From the cell containing the given text, extract its center point as [x, y] coordinate. 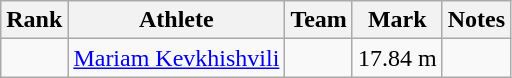
Notes [476, 20]
17.84 m [397, 58]
Mariam Kevkhishvili [176, 58]
Team [319, 20]
Athlete [176, 20]
Rank [34, 20]
Mark [397, 20]
